Provide the [x, y] coordinate of the cell's center where the given text is located.  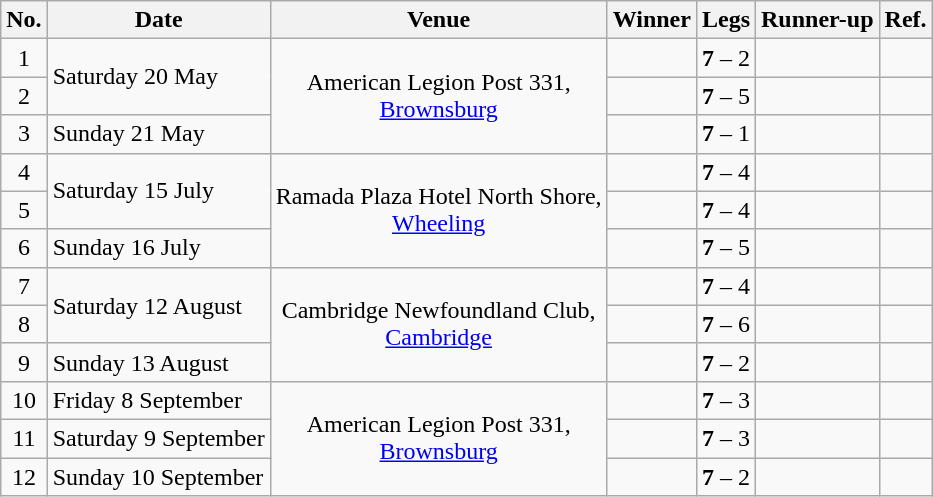
Saturday 20 May [158, 77]
7 – 1 [726, 134]
10 [24, 400]
Sunday 21 May [158, 134]
Saturday 12 August [158, 305]
Cambridge Newfoundland Club, Cambridge [438, 324]
Runner-up [818, 20]
7 – 6 [726, 324]
4 [24, 172]
Sunday 16 July [158, 248]
Friday 8 September [158, 400]
Date [158, 20]
Saturday 9 September [158, 438]
Ramada Plaza Hotel North Shore, Wheeling [438, 210]
12 [24, 477]
Sunday 13 August [158, 362]
Saturday 15 July [158, 191]
No. [24, 20]
6 [24, 248]
8 [24, 324]
Sunday 10 September [158, 477]
7 [24, 286]
Venue [438, 20]
2 [24, 96]
3 [24, 134]
Winner [652, 20]
1 [24, 58]
Legs [726, 20]
5 [24, 210]
9 [24, 362]
Ref. [906, 20]
11 [24, 438]
